Find where the given text appears and provide that cell's center as [x, y] coordinate. 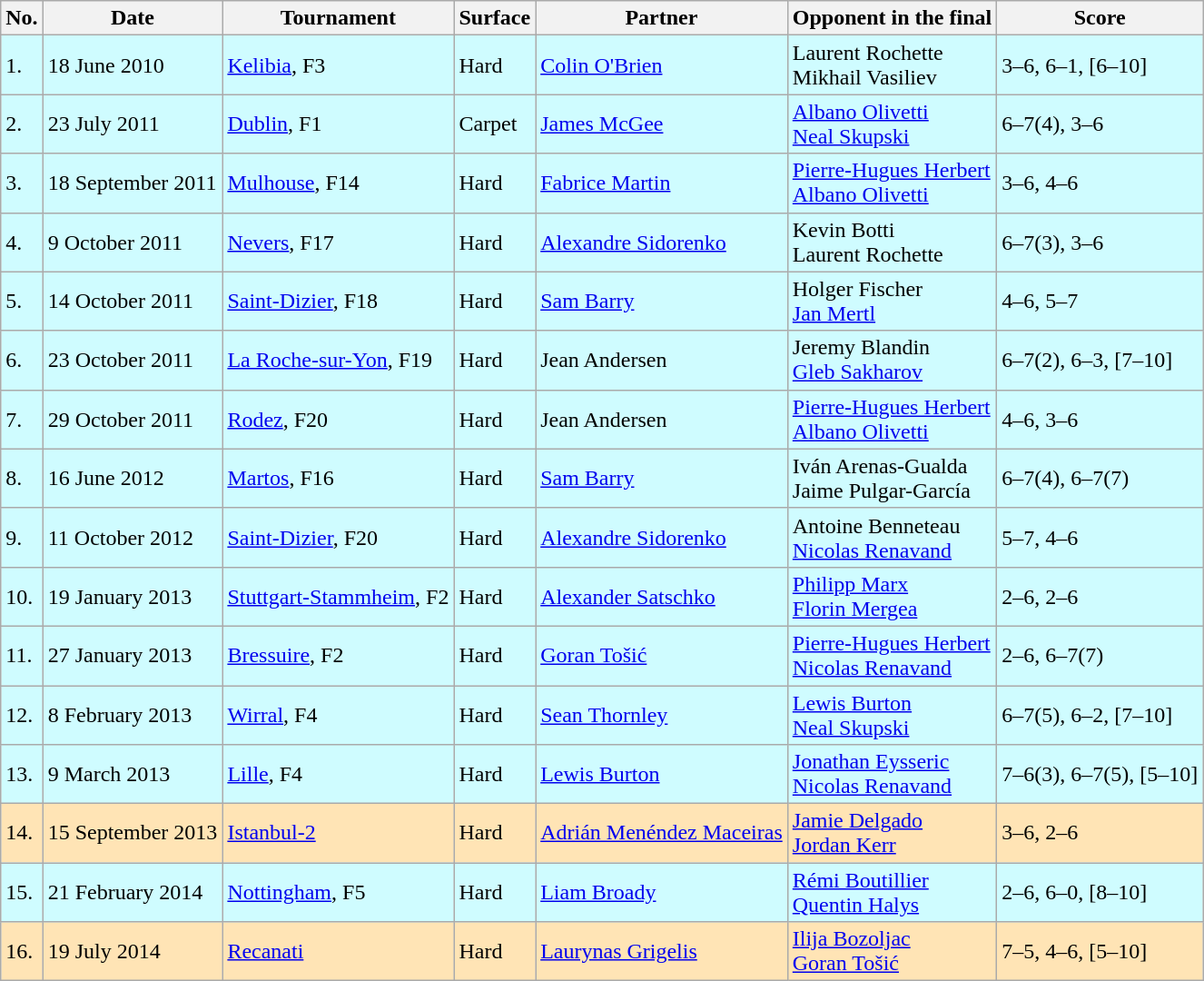
Adrián Menéndez Maceiras [662, 834]
Laurynas Grigelis [662, 952]
11. [22, 656]
21 February 2014 [133, 892]
9 October 2011 [133, 242]
Kelibia, F3 [338, 65]
6. [22, 360]
1. [22, 65]
Laurent Rochette Mikhail Vasiliev [892, 65]
15. [22, 892]
Saint-Dizier, F20 [338, 538]
11 October 2012 [133, 538]
7–6(3), 6–7(5), [5–10] [1100, 774]
19 January 2013 [133, 596]
Nevers, F17 [338, 242]
14. [22, 834]
Albano Olivetti Neal Skupski [892, 124]
6–7(4), 6–7(7) [1100, 478]
2. [22, 124]
9. [22, 538]
15 September 2013 [133, 834]
8. [22, 478]
23 July 2011 [133, 124]
Jeremy Blandin Gleb Sakharov [892, 360]
19 July 2014 [133, 952]
23 October 2011 [133, 360]
6–7(2), 6–3, [7–10] [1100, 360]
Date [133, 18]
6–7(3), 3–6 [1100, 242]
Antoine Benneteau Nicolas Renavand [892, 538]
Bressuire, F2 [338, 656]
Score [1100, 18]
Pierre-Hugues Herbert Nicolas Renavand [892, 656]
Jamie Delgado Jordan Kerr [892, 834]
Martos, F16 [338, 478]
Lille, F4 [338, 774]
4–6, 5–7 [1100, 302]
Liam Broady [662, 892]
Ilija Bozoljac Goran Tošić [892, 952]
12. [22, 714]
4–6, 3–6 [1100, 420]
3–6, 2–6 [1100, 834]
Recanati [338, 952]
Rodez, F20 [338, 420]
Carpet [495, 124]
3–6, 4–6 [1100, 183]
Holger Fischer Jan Mertl [892, 302]
Sean Thornley [662, 714]
3. [22, 183]
16 June 2012 [133, 478]
18 September 2011 [133, 183]
Lewis Burton Neal Skupski [892, 714]
29 October 2011 [133, 420]
7. [22, 420]
Jonathan Eysseric Nicolas Renavand [892, 774]
Lewis Burton [662, 774]
14 October 2011 [133, 302]
13. [22, 774]
Goran Tošić [662, 656]
Rémi Boutillier Quentin Halys [892, 892]
Colin O'Brien [662, 65]
2–6, 6–7(7) [1100, 656]
James McGee [662, 124]
3–6, 6–1, [6–10] [1100, 65]
5. [22, 302]
6–7(4), 3–6 [1100, 124]
Istanbul-2 [338, 834]
Opponent in the final [892, 18]
Alexander Satschko [662, 596]
27 January 2013 [133, 656]
2–6, 2–6 [1100, 596]
5–7, 4–6 [1100, 538]
Mulhouse, F14 [338, 183]
Tournament [338, 18]
Surface [495, 18]
8 February 2013 [133, 714]
4. [22, 242]
Kevin Botti Laurent Rochette [892, 242]
16. [22, 952]
18 June 2010 [133, 65]
Philipp Marx Florin Mergea [892, 596]
Partner [662, 18]
Stuttgart-Stammheim, F2 [338, 596]
2–6, 6–0, [8–10] [1100, 892]
No. [22, 18]
7–5, 4–6, [5–10] [1100, 952]
9 March 2013 [133, 774]
Nottingham, F5 [338, 892]
Iván Arenas-Gualda Jaime Pulgar-García [892, 478]
6–7(5), 6–2, [7–10] [1100, 714]
Dublin, F1 [338, 124]
10. [22, 596]
Fabrice Martin [662, 183]
Saint-Dizier, F18 [338, 302]
Wirral, F4 [338, 714]
La Roche-sur-Yon, F19 [338, 360]
